Search for the cell housing the specified text and yield its [x, y] center coordinate. 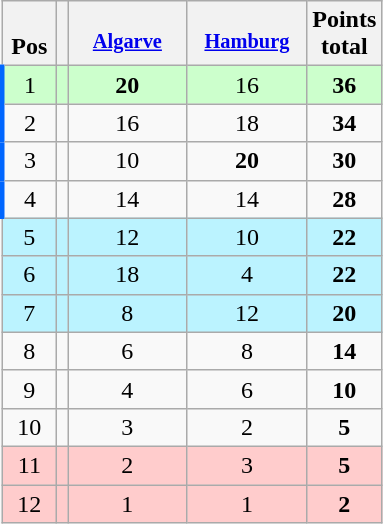
28 [344, 199]
Algarve [128, 34]
9 [29, 389]
36 [344, 85]
Pointstotal [344, 34]
7 [29, 313]
Pos [29, 34]
34 [344, 123]
30 [344, 161]
Hamburg [247, 34]
11 [29, 465]
